Provide the (x, y) coordinate of the cell's center where the given text is located.  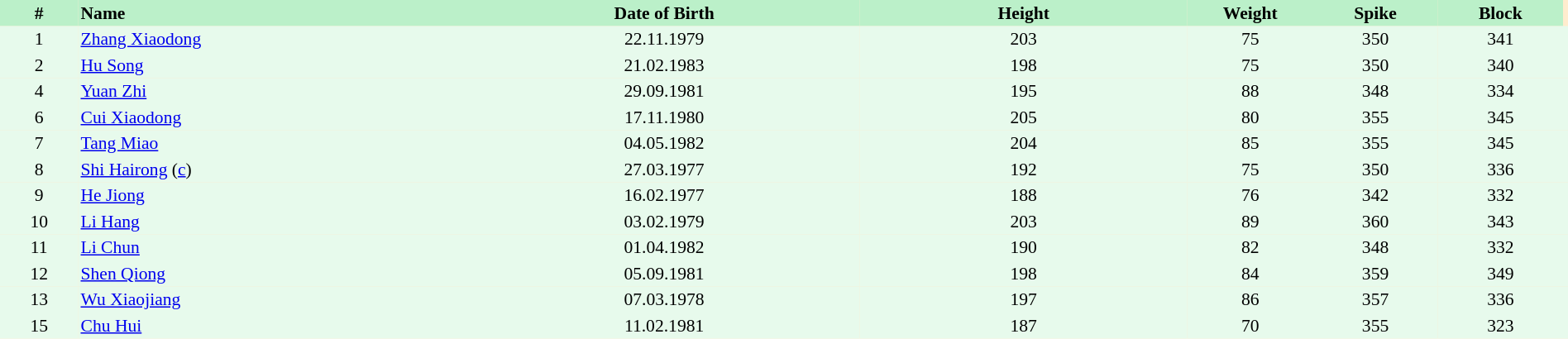
192 (1024, 169)
21.02.1983 (664, 65)
84 (1250, 274)
Li Chun (273, 248)
204 (1024, 144)
10 (39, 222)
4 (39, 91)
88 (1250, 91)
188 (1024, 195)
6 (39, 117)
8 (39, 169)
Height (1024, 13)
Shen Qiong (273, 274)
22.11.1979 (664, 40)
Yuan Zhi (273, 91)
Shi Hairong (c) (273, 169)
89 (1250, 222)
80 (1250, 117)
340 (1500, 65)
Zhang Xiaodong (273, 40)
27.03.1977 (664, 169)
16.02.1977 (664, 195)
04.05.1982 (664, 144)
341 (1500, 40)
15 (39, 326)
Block (1500, 13)
Name (273, 13)
Spike (1374, 13)
76 (1250, 195)
Weight (1250, 13)
13 (39, 299)
05.09.1981 (664, 274)
Wu Xiaojiang (273, 299)
359 (1374, 274)
11.02.1981 (664, 326)
Cui Xiaodong (273, 117)
He Jiong (273, 195)
01.04.1982 (664, 248)
Hu Song (273, 65)
342 (1374, 195)
334 (1500, 91)
360 (1374, 222)
86 (1250, 299)
7 (39, 144)
29.09.1981 (664, 91)
Chu Hui (273, 326)
12 (39, 274)
11 (39, 248)
85 (1250, 144)
03.02.1979 (664, 222)
2 (39, 65)
Li Hang (273, 222)
357 (1374, 299)
323 (1500, 326)
70 (1250, 326)
Tang Miao (273, 144)
07.03.1978 (664, 299)
1 (39, 40)
Date of Birth (664, 13)
195 (1024, 91)
349 (1500, 274)
# (39, 13)
17.11.1980 (664, 117)
343 (1500, 222)
82 (1250, 248)
9 (39, 195)
197 (1024, 299)
190 (1024, 248)
187 (1024, 326)
205 (1024, 117)
